Provide the [X, Y] coordinate of the cell's center where the given text is located.  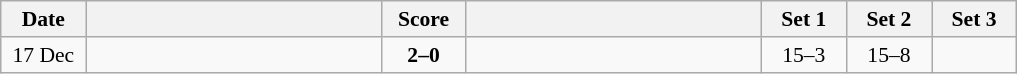
Score [424, 19]
Set 1 [804, 19]
Set 2 [888, 19]
Date [44, 19]
15–8 [888, 55]
Set 3 [974, 19]
2–0 [424, 55]
15–3 [804, 55]
17 Dec [44, 55]
